Identify which cell holds the provided text, then report its (x, y) central coordinate. 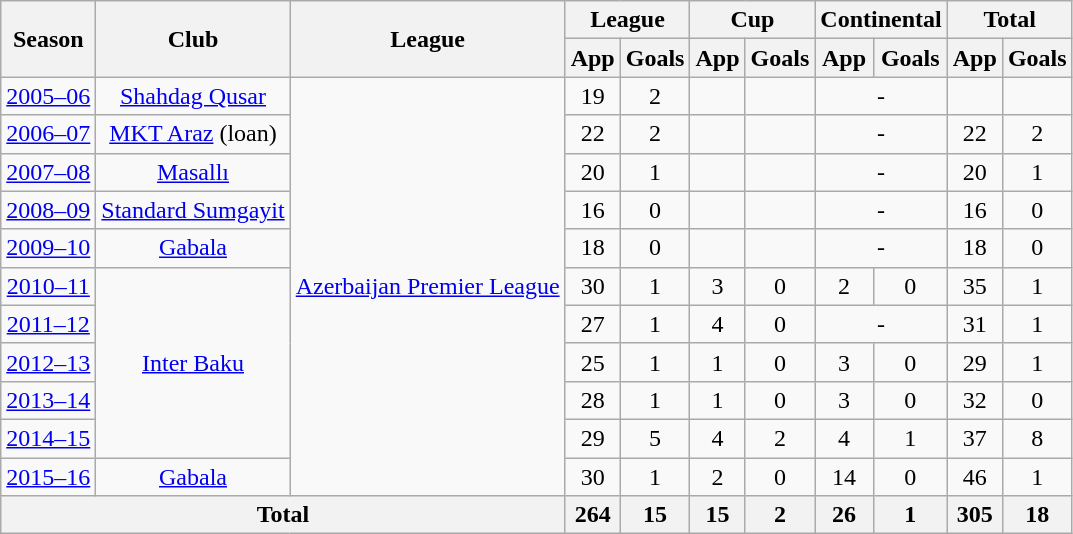
37 (974, 438)
28 (592, 400)
Azerbaijan Premier League (428, 286)
Standard Sumgayit (193, 210)
46 (974, 477)
2014–15 (48, 438)
2012–13 (48, 362)
35 (974, 286)
Inter Baku (193, 362)
14 (844, 477)
2006–07 (48, 134)
2007–08 (48, 172)
2008–09 (48, 210)
2009–10 (48, 248)
Shahdag Qusar (193, 96)
2005–06 (48, 96)
27 (592, 324)
5 (655, 438)
25 (592, 362)
2015–16 (48, 477)
2010–11 (48, 286)
Continental (881, 20)
19 (592, 96)
Masallı (193, 172)
264 (592, 515)
31 (974, 324)
MKT Araz (loan) (193, 134)
32 (974, 400)
Season (48, 39)
2011–12 (48, 324)
Club (193, 39)
Cup (752, 20)
2013–14 (48, 400)
305 (974, 515)
8 (1037, 438)
26 (844, 515)
